Detect which cell encompasses the target text, then output its (x, y) center coordinate. 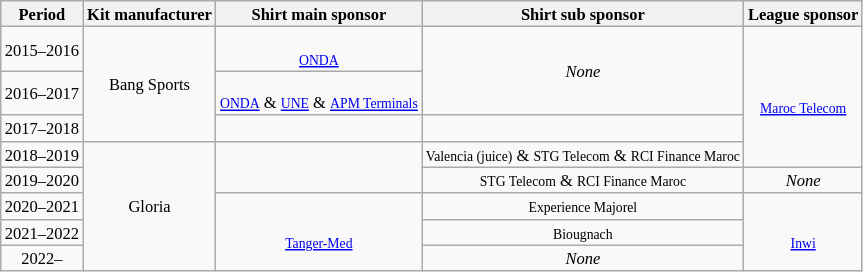
Shirt sub sponsor (583, 14)
Valencia (juice) & STG Telecom & RCI Finance Maroc (583, 154)
League sponsor (804, 14)
2018–2019 (42, 154)
2016–2017 (42, 93)
Tanger-Med (319, 232)
2020–2021 (42, 206)
Kit manufacturer (150, 14)
2015–2016 (42, 49)
Gloria (150, 206)
ONDA (319, 49)
Shirt main sponsor (319, 14)
Maroc Telecom (804, 97)
STG Telecom & RCI Finance Maroc (583, 180)
2021–2022 (42, 232)
2017–2018 (42, 128)
Inwi (804, 232)
2022– (42, 258)
2019–2020 (42, 180)
ONDA & UNE & APM Terminals (319, 93)
Biougnach (583, 232)
Bang Sports (150, 84)
Period (42, 14)
Experience Majorel (583, 206)
